Locate the cell with the specified text and output its [x, y] center coordinate. 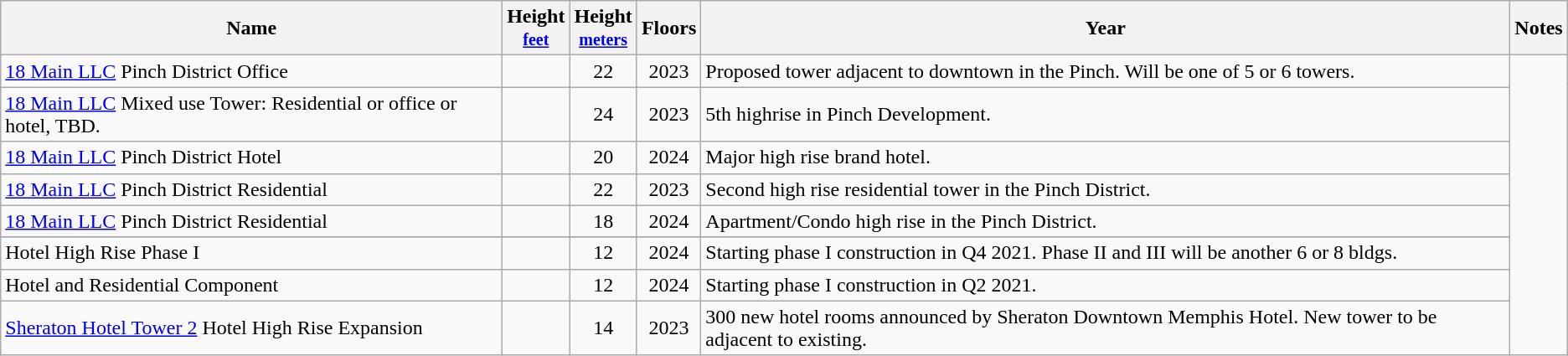
24 [603, 114]
18 [603, 221]
300 new hotel rooms announced by Sheraton Downtown Memphis Hotel. New tower to be adjacent to existing. [1106, 328]
Notes [1539, 28]
Starting phase I construction in Q2 2021. [1106, 285]
20 [603, 157]
Starting phase I construction in Q4 2021. Phase II and III will be another 6 or 8 bldgs. [1106, 253]
Year [1106, 28]
Heightfeet [536, 28]
Hotel and Residential Component [251, 285]
18 Main LLC Pinch District Office [251, 71]
Major high rise brand hotel. [1106, 157]
14 [603, 328]
5th highrise in Pinch Development. [1106, 114]
Apartment/Condo high rise in the Pinch District. [1106, 221]
Hotel High Rise Phase I [251, 253]
Proposed tower adjacent to downtown in the Pinch. Will be one of 5 or 6 towers. [1106, 71]
Name [251, 28]
Floors [668, 28]
18 Main LLC Mixed use Tower: Residential or office or hotel, TBD. [251, 114]
Second high rise residential tower in the Pinch District. [1106, 189]
Heightmeters [603, 28]
18 Main LLC Pinch District Hotel [251, 157]
Sheraton Hotel Tower 2 Hotel High Rise Expansion [251, 328]
